Find where the given text appears and provide that cell's center as (x, y) coordinate. 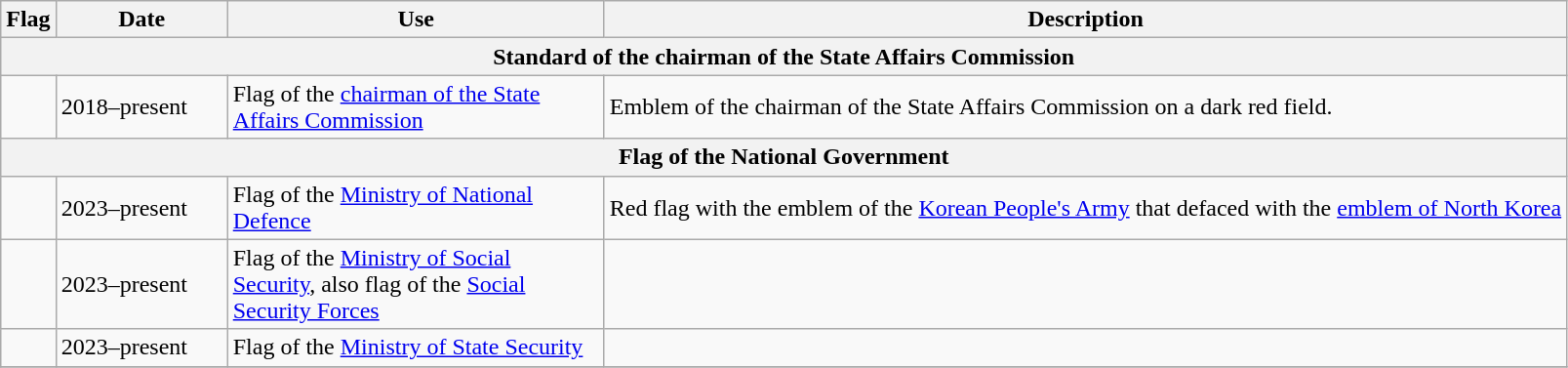
Emblem of the chairman of the State Affairs Commission on a dark red field. (1085, 107)
Use (416, 20)
Flag (28, 20)
Flag of the Ministry of National Defence (416, 207)
Red flag with the emblem of the Korean People's Army that defaced with the emblem of North Korea (1085, 207)
Flag of the Ministry of Social Security, also flag of the Social Security Forces (416, 284)
Flag of the Ministry of State Security (416, 348)
Date (141, 20)
Standard of the chairman of the State Affairs Commission (784, 57)
2018–present (141, 107)
Flag of the chairman of the State Affairs Commission (416, 107)
Flag of the National Government (784, 157)
Description (1085, 20)
